Find where the given text appears and provide that cell's center as [X, Y] coordinate. 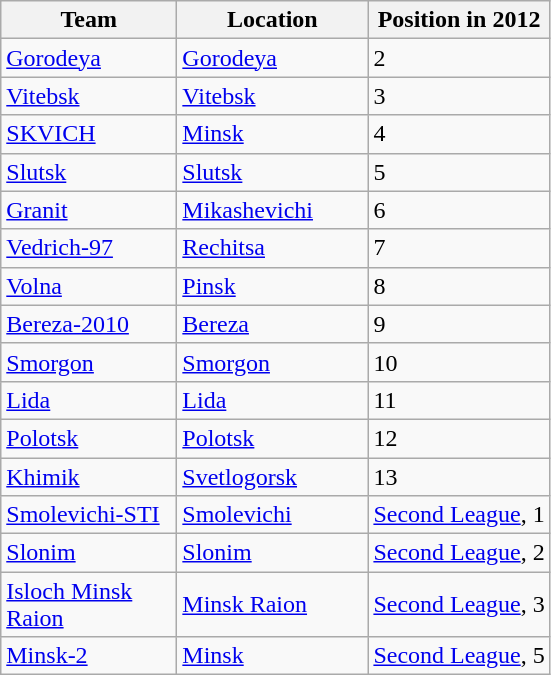
Second League, 3 [459, 604]
11 [459, 400]
Isloch Minsk Raion [89, 604]
4 [459, 134]
7 [459, 248]
5 [459, 172]
8 [459, 286]
Location [272, 20]
Volna [89, 286]
Second League, 1 [459, 515]
12 [459, 438]
Smolevichi-STI [89, 515]
Khimik [89, 477]
Bereza-2010 [89, 324]
13 [459, 477]
Mikashevichi [272, 210]
6 [459, 210]
10 [459, 362]
Team [89, 20]
Rechitsa [272, 248]
Second League, 2 [459, 553]
SKVICH [89, 134]
Granit [89, 210]
Bereza [272, 324]
Minsk-2 [89, 656]
Svetlogorsk [272, 477]
3 [459, 96]
9 [459, 324]
2 [459, 58]
Pinsk [272, 286]
Position in 2012 [459, 20]
Minsk Raion [272, 604]
Vedrich-97 [89, 248]
Smolevichi [272, 515]
Second League, 5 [459, 656]
